Provide the (x, y) coordinate of the cell's center where the given text is located.  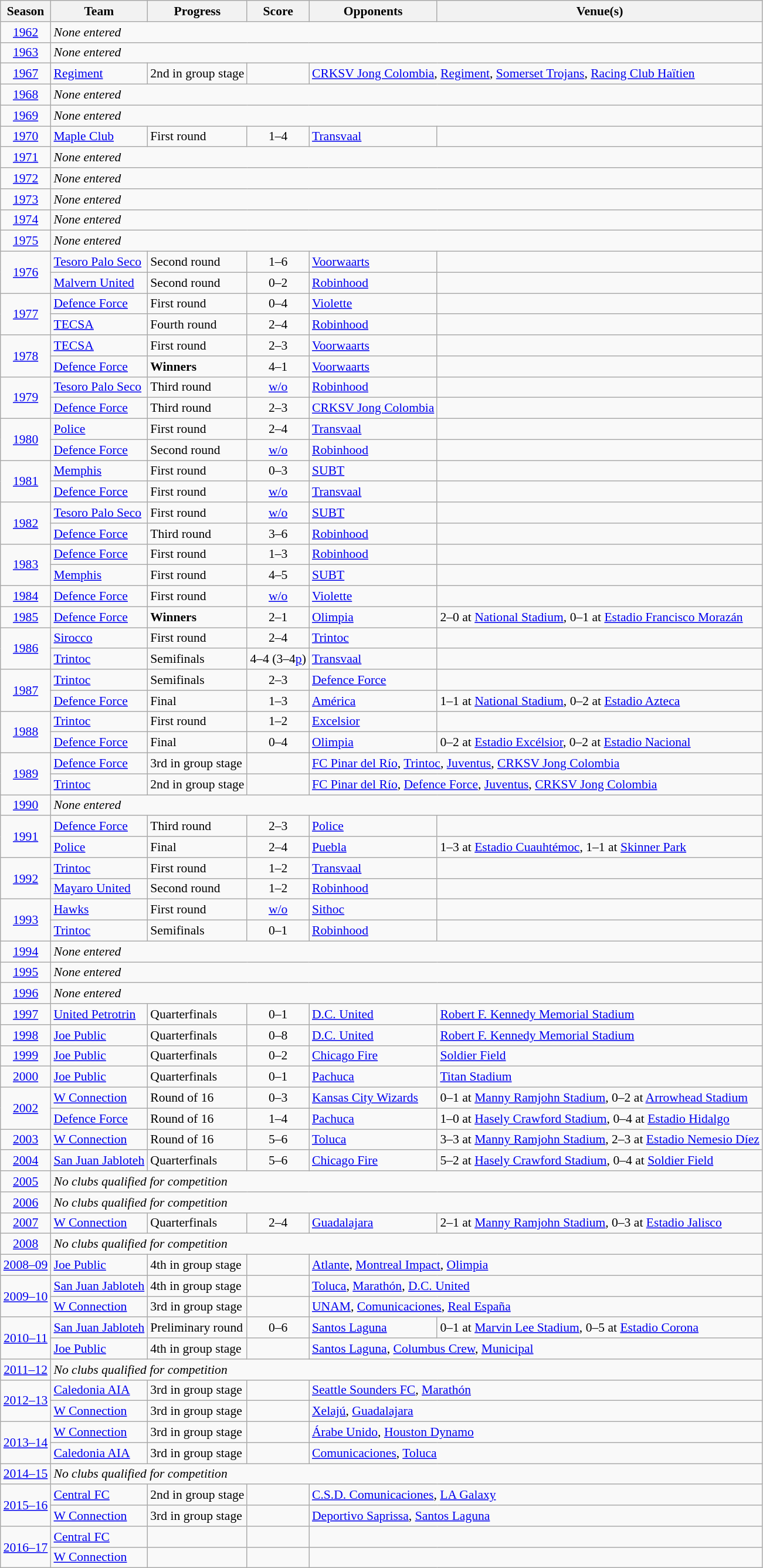
1974 (26, 220)
2004 (26, 1161)
Malvern United (99, 283)
2009–10 (26, 1296)
CRKSV Jong Colombia, Regiment, Somerset Trojans, Racing Club Haïtien (536, 74)
2011–12 (26, 1370)
1982 (26, 523)
1984 (26, 597)
1985 (26, 617)
1967 (26, 74)
1986 (26, 649)
1990 (26, 805)
Maple Club (99, 137)
2007 (26, 1223)
CRKSV Jong Colombia (373, 408)
Xelajú, Guadalajara (536, 1411)
4–1 (278, 367)
Kansas City Wizards (373, 1098)
1996 (26, 994)
0–6 (278, 1328)
4–4 (3–4p) (278, 659)
1992 (26, 879)
Progress (197, 11)
Toluca, Marathón, D.C. United (536, 1286)
United Petrotrin (99, 1014)
1970 (26, 137)
Regiment (99, 74)
1975 (26, 241)
2014–15 (26, 1474)
1980 (26, 440)
1968 (26, 95)
Seattle Sounders FC, Marathón (536, 1390)
Mayaro United (99, 889)
Fourth round (197, 325)
1993 (26, 920)
1962 (26, 32)
2016–17 (26, 1547)
UNAM, Comunicaciones, Real España (536, 1307)
Season (26, 11)
0–2 at Estadio Excélsior, 0–2 at Estadio Nacional (599, 743)
2010–11 (26, 1339)
1981 (26, 481)
2–1 (278, 617)
Sirocco (99, 638)
0–1 at Marvin Lee Stadium, 0–5 at Estadio Corona (599, 1328)
5–2 at Hasely Crawford Stadium, 0–4 at Soldier Field (599, 1161)
Soldier Field (599, 1056)
1997 (26, 1014)
Toluca (373, 1140)
1978 (26, 355)
FC Pinar del Río, Trintoc, Juventus, CRKSV Jong Colombia (536, 764)
1976 (26, 272)
1–0 at Hasely Crawford Stadium, 0–4 at Estadio Hidalgo (599, 1119)
1983 (26, 564)
2008–09 (26, 1265)
3–6 (278, 534)
Venue(s) (599, 11)
1969 (26, 116)
Hawks (99, 910)
1–3 at Estadio Cuauhtémoc, 1–1 at Skinner Park (599, 847)
1994 (26, 951)
Excelsior (373, 722)
1999 (26, 1056)
2012–13 (26, 1401)
Comunicaciones, Toluca (536, 1453)
1988 (26, 732)
2–0 at National Stadium, 0–1 at Estadio Francisco Morazán (599, 617)
1–6 (278, 262)
Team (99, 11)
1963 (26, 53)
1991 (26, 837)
1–1 at National Stadium, 0–2 at Estadio Azteca (599, 701)
1971 (26, 158)
2006 (26, 1203)
2015–16 (26, 1505)
Deportivo Saprissa, Santos Laguna (536, 1516)
Guadalajara (373, 1223)
Score (278, 11)
2008 (26, 1244)
2002 (26, 1109)
Árabe Unido, Houston Dynamo (536, 1432)
1979 (26, 398)
Santos Laguna (373, 1328)
Santos Laguna, Columbus Crew, Municipal (536, 1349)
1989 (26, 774)
1972 (26, 178)
2005 (26, 1181)
Preliminary round (197, 1328)
Opponents (373, 11)
Sithoc (373, 910)
2–1 at Manny Ramjohn Stadium, 0–3 at Estadio Jalisco (599, 1223)
Atlante, Montreal Impact, Olimpia (536, 1265)
C.S.D. Comunicaciones, LA Galaxy (536, 1495)
Titan Stadium (599, 1077)
3–3 at Manny Ramjohn Stadium, 2–3 at Estadio Nemesio Díez (599, 1140)
1973 (26, 199)
1995 (26, 973)
0–8 (278, 1035)
1977 (26, 314)
4–5 (278, 575)
Puebla (373, 847)
2003 (26, 1140)
1998 (26, 1035)
FC Pinar del Río, Defence Force, Juventus, CRKSV Jong Colombia (536, 784)
2013–14 (26, 1443)
1987 (26, 690)
América (373, 701)
2000 (26, 1077)
0–1 at Manny Ramjohn Stadium, 0–2 at Arrowhead Stadium (599, 1098)
